Scan for the cell matching the given text and deliver its (X, Y) coordinate at center. 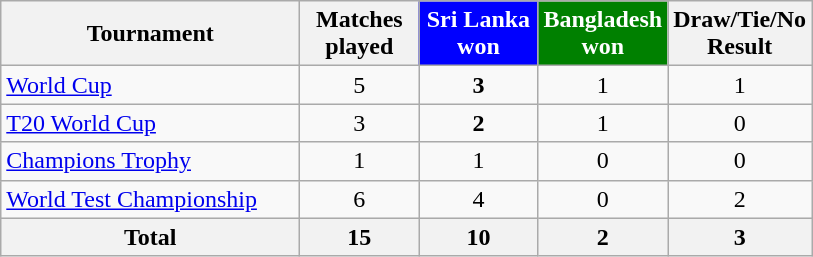
5 (360, 85)
4 (478, 199)
Sri Lanka won (478, 34)
10 (478, 237)
World Test Championship (150, 199)
Tournament (150, 34)
T20 World Cup (150, 123)
Bangladesh won (603, 34)
Draw/Tie/No Result (740, 34)
Total (150, 237)
Champions Trophy (150, 161)
15 (360, 237)
World Cup (150, 85)
Matches played (360, 34)
6 (360, 199)
